Extract the [X, Y] coordinate from the center of the cell holding the provided text.  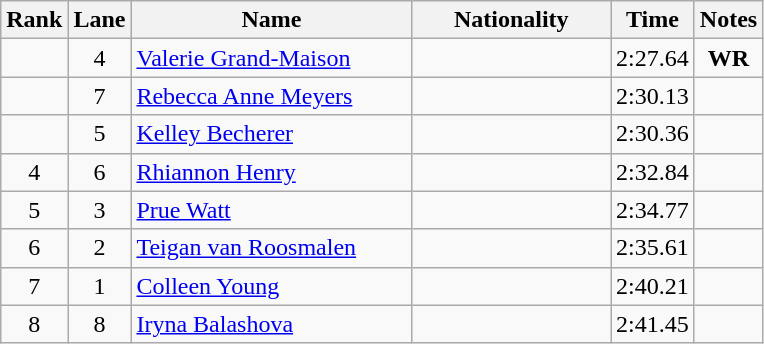
2:30.13 [653, 96]
Teigan van Roosmalen [272, 248]
3 [100, 210]
Rebecca Anne Meyers [272, 96]
Kelley Becherer [272, 134]
2 [100, 248]
WR [728, 58]
2:40.21 [653, 286]
Iryna Balashova [272, 324]
Prue Watt [272, 210]
Rhiannon Henry [272, 172]
2:27.64 [653, 58]
Colleen Young [272, 286]
Nationality [512, 20]
2:41.45 [653, 324]
2:30.36 [653, 134]
1 [100, 286]
Name [272, 20]
Rank [34, 20]
2:35.61 [653, 248]
Time [653, 20]
2:32.84 [653, 172]
2:34.77 [653, 210]
Notes [728, 20]
Lane [100, 20]
Valerie Grand-Maison [272, 58]
